Provide the [X, Y] coordinate of the cell's center where the given text is located.  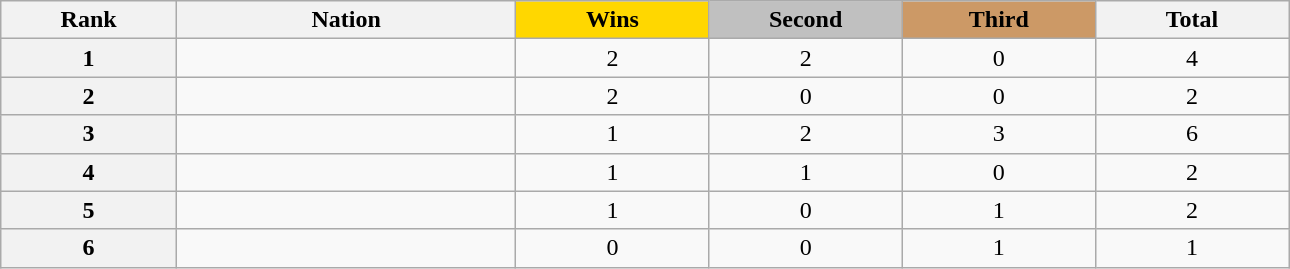
Nation [346, 20]
Total [1192, 20]
Rank [89, 20]
Wins [612, 20]
Second [806, 20]
5 [89, 210]
Third [998, 20]
